Identify which cell holds the provided text, then report its (x, y) central coordinate. 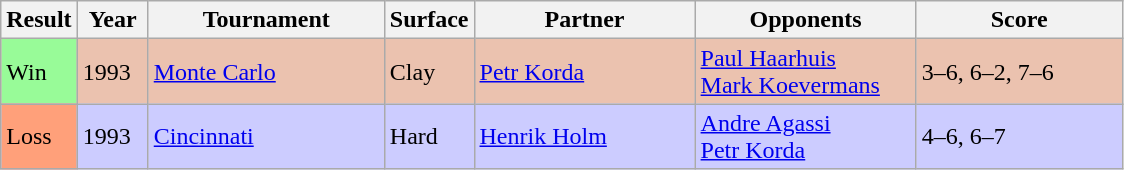
Surface (429, 20)
Paul Haarhuis Mark Koevermans (806, 72)
Score (1019, 20)
Result (39, 20)
Partner (584, 20)
Opponents (806, 20)
4–6, 6–7 (1019, 136)
Loss (39, 136)
Henrik Holm (584, 136)
Win (39, 72)
3–6, 6–2, 7–6 (1019, 72)
Clay (429, 72)
Andre Agassi Petr Korda (806, 136)
Monte Carlo (266, 72)
Cincinnati (266, 136)
Petr Korda (584, 72)
Tournament (266, 20)
Year (112, 20)
Hard (429, 136)
